Provide the [x, y] coordinate of the cell's center where the given text is located.  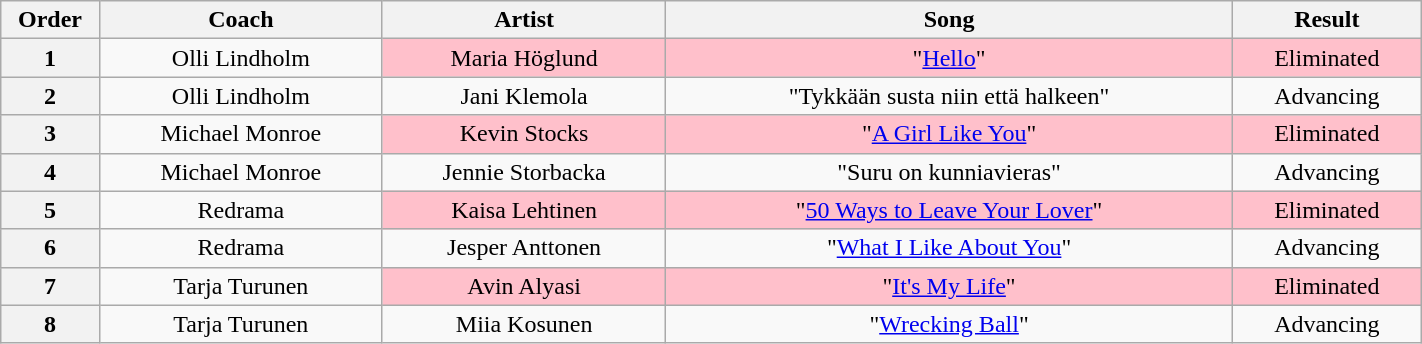
8 [50, 324]
"Wrecking Ball" [950, 324]
1 [50, 58]
"It's My Life" [950, 286]
Artist [524, 20]
Jani Klemola [524, 96]
Result [1326, 20]
6 [50, 248]
Kaisa Lehtinen [524, 210]
"Suru on kunniavieras" [950, 172]
Avin Alyasi [524, 286]
Miia Kosunen [524, 324]
Jennie Storbacka [524, 172]
"What I Like About You" [950, 248]
Jesper Anttonen [524, 248]
5 [50, 210]
"Hello" [950, 58]
"50 Ways to Leave Your Lover" [950, 210]
Coach [240, 20]
Order [50, 20]
"Tykkään susta niin että halkeen" [950, 96]
Maria Höglund [524, 58]
2 [50, 96]
"A Girl Like You" [950, 134]
Song [950, 20]
4 [50, 172]
Kevin Stocks [524, 134]
3 [50, 134]
7 [50, 286]
